Output the [x, y] coordinate of the center of the cell containing the given text.  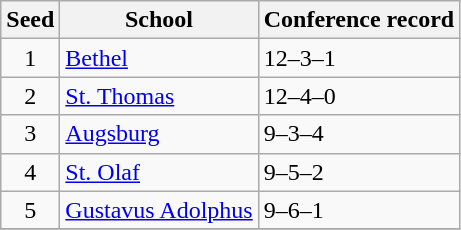
St. Olaf [159, 172]
Augsburg [159, 134]
Conference record [358, 20]
School [159, 20]
4 [30, 172]
5 [30, 210]
9–6–1 [358, 210]
Seed [30, 20]
9–3–4 [358, 134]
12–4–0 [358, 96]
1 [30, 58]
Gustavus Adolphus [159, 210]
2 [30, 96]
St. Thomas [159, 96]
3 [30, 134]
12–3–1 [358, 58]
Bethel [159, 58]
9–5–2 [358, 172]
